Provide the (X, Y) coordinate of the cell's center where the given text is located.  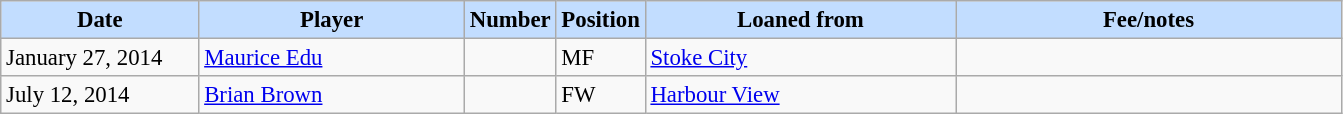
FW (600, 95)
MF (600, 58)
Position (600, 20)
Date (100, 20)
Stoke City (800, 58)
January 27, 2014 (100, 58)
Brian Brown (332, 95)
Number (510, 20)
Maurice Edu (332, 58)
Harbour View (800, 95)
Fee/notes (1149, 20)
July 12, 2014 (100, 95)
Player (332, 20)
Loaned from (800, 20)
